Extract the (x, y) coordinate from the center of the cell holding the provided text.  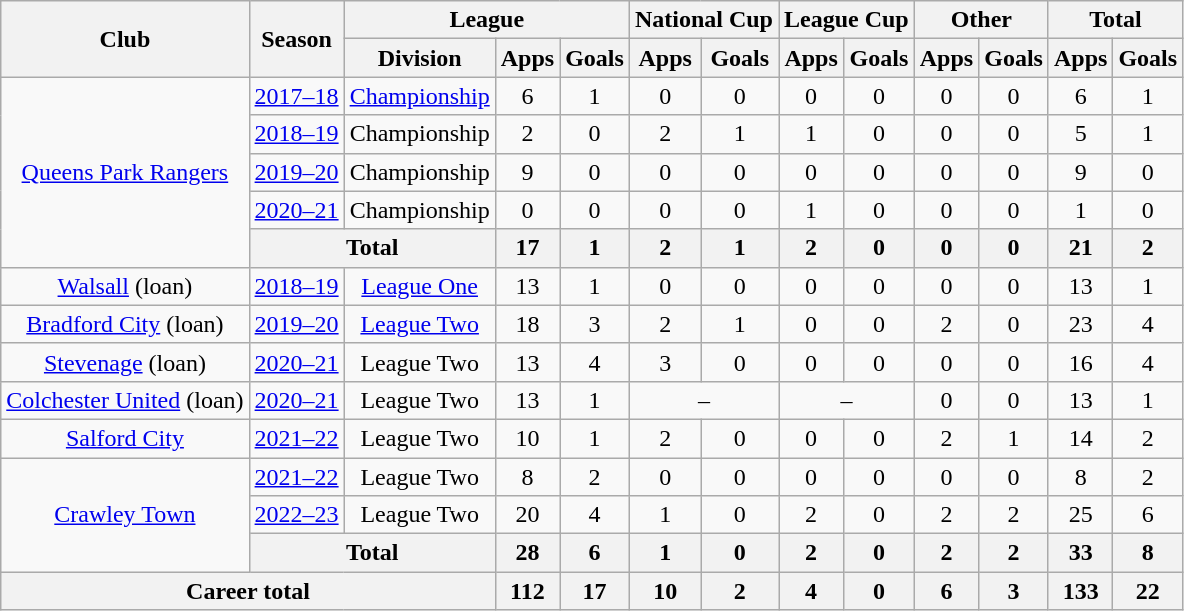
2017–18 (296, 96)
Career total (248, 591)
Queens Park Rangers (125, 172)
Other (981, 20)
Stevenage (loan) (125, 362)
21 (1080, 248)
25 (1080, 515)
5 (1080, 134)
33 (1080, 553)
Walsall (loan) (125, 286)
Bradford City (loan) (125, 324)
National Cup (704, 20)
League Cup (846, 20)
League (486, 20)
Season (296, 39)
Crawley Town (125, 515)
Club (125, 39)
23 (1080, 324)
Colchester United (loan) (125, 400)
22 (1148, 591)
20 (527, 515)
28 (527, 553)
2022–23 (296, 515)
112 (527, 591)
Division (420, 58)
133 (1080, 591)
18 (527, 324)
League One (420, 286)
Salford City (125, 438)
16 (1080, 362)
14 (1080, 438)
